Detect which cell encompasses the target text, then output its (x, y) center coordinate. 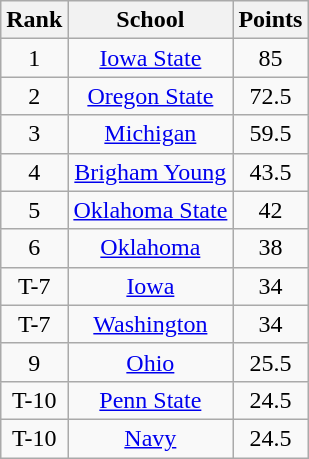
Oklahoma (150, 248)
Rank (34, 20)
9 (34, 362)
Iowa (150, 286)
59.5 (270, 134)
4 (34, 172)
72.5 (270, 96)
25.5 (270, 362)
Brigham Young (150, 172)
Ohio (150, 362)
Iowa State (150, 58)
85 (270, 58)
Navy (150, 438)
Michigan (150, 134)
38 (270, 248)
1 (34, 58)
Oklahoma State (150, 210)
5 (34, 210)
2 (34, 96)
Oregon State (150, 96)
6 (34, 248)
Points (270, 20)
3 (34, 134)
42 (270, 210)
School (150, 20)
Washington (150, 324)
43.5 (270, 172)
Penn State (150, 400)
